For the text-containing cell, return its midpoint in (X, Y) coordinate format. 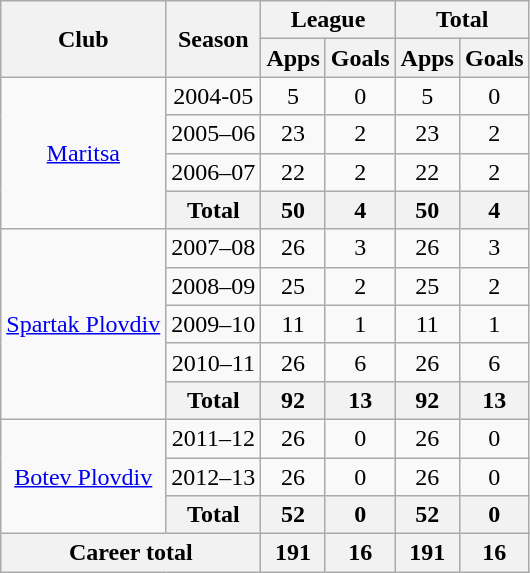
Botev Plovdiv (84, 476)
2005–06 (214, 134)
2004-05 (214, 96)
2006–07 (214, 172)
Career total (131, 553)
2010–11 (214, 362)
2011–12 (214, 438)
2009–10 (214, 324)
Club (84, 39)
2007–08 (214, 248)
2012–13 (214, 477)
Season (214, 39)
Spartak Plovdiv (84, 324)
League (328, 20)
2008–09 (214, 286)
Maritsa (84, 153)
